Find where the given text appears and provide that cell's center as (X, Y) coordinate. 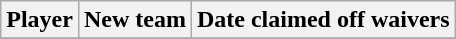
Player (40, 20)
Date claimed off waivers (323, 20)
New team (134, 20)
